Detect which cell encompasses the target text, then output its (x, y) center coordinate. 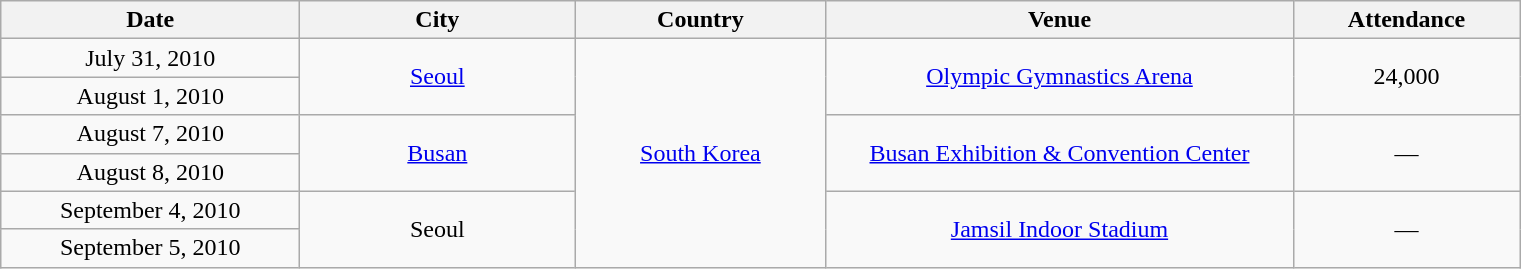
Venue (1060, 20)
Olympic Gymnastics Arena (1060, 77)
September 4, 2010 (150, 210)
24,000 (1406, 77)
July 31, 2010 (150, 58)
Jamsil Indoor Stadium (1060, 229)
September 5, 2010 (150, 248)
August 1, 2010 (150, 96)
Date (150, 20)
Busan Exhibition & Convention Center (1060, 153)
Attendance (1406, 20)
Country (700, 20)
Busan (438, 153)
August 7, 2010 (150, 134)
City (438, 20)
South Korea (700, 153)
August 8, 2010 (150, 172)
